Locate the cell with the specified text and output its [x, y] center coordinate. 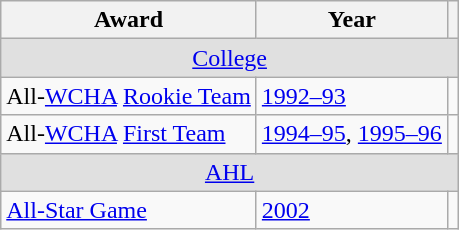
All-WCHA Rookie Team [129, 96]
All-Star Game [129, 210]
1992–93 [352, 96]
All-WCHA First Team [129, 134]
College [230, 58]
AHL [230, 172]
Award [129, 20]
1994–95, 1995–96 [352, 134]
2002 [352, 210]
Year [352, 20]
